Scan for the cell matching the given text and deliver its (x, y) coordinate at center. 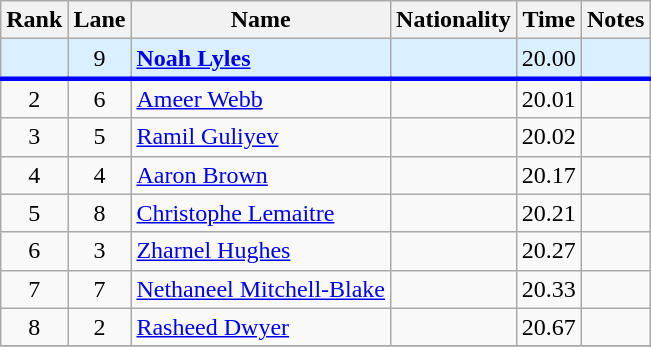
20.00 (548, 59)
Nethaneel Mitchell-Blake (261, 289)
20.27 (548, 251)
Time (548, 20)
Rasheed Dwyer (261, 327)
Nationality (454, 20)
9 (100, 59)
Notes (615, 20)
Aaron Brown (261, 175)
20.01 (548, 98)
Rank (34, 20)
20.33 (548, 289)
20.21 (548, 213)
Christophe Lemaitre (261, 213)
Noah Lyles (261, 59)
20.17 (548, 175)
Ramil Guliyev (261, 137)
Name (261, 20)
Ameer Webb (261, 98)
Zharnel Hughes (261, 251)
Lane (100, 20)
20.67 (548, 327)
20.02 (548, 137)
